Determine the (x, y) coordinate at the center of the cell enclosing the given text.  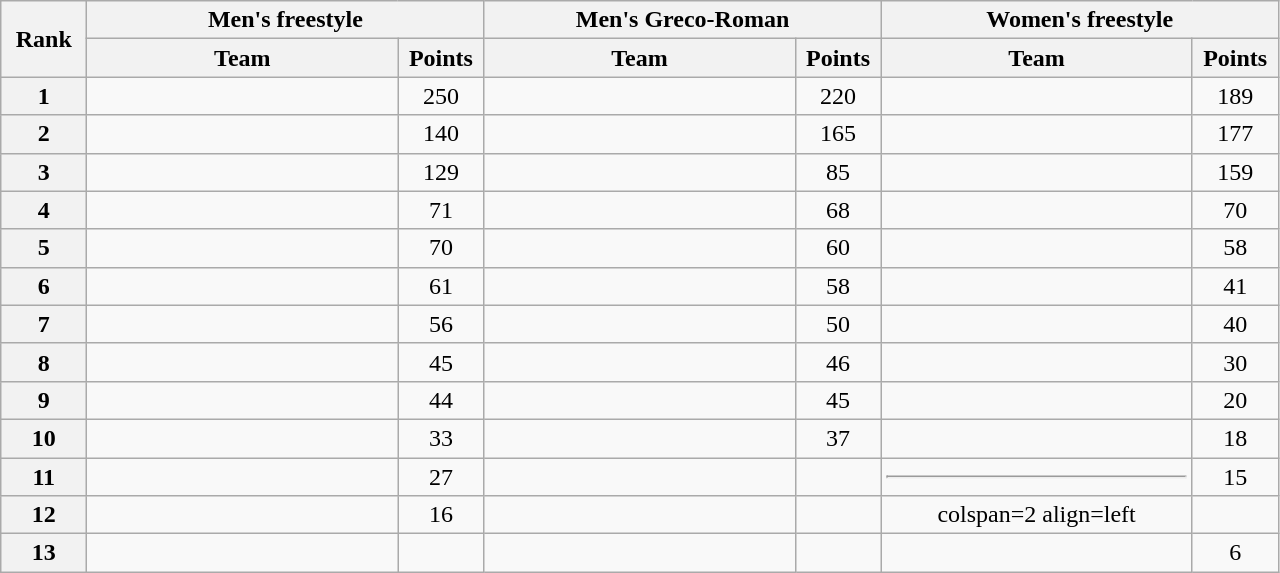
8 (44, 362)
44 (441, 400)
Men's Greco-Roman (682, 20)
5 (44, 248)
61 (441, 286)
33 (441, 438)
Women's freestyle (1080, 20)
250 (441, 96)
3 (44, 172)
Men's freestyle (286, 20)
4 (44, 210)
46 (838, 362)
177 (1235, 134)
18 (1235, 438)
27 (441, 477)
13 (44, 553)
159 (1235, 172)
60 (838, 248)
189 (1235, 96)
220 (838, 96)
11 (44, 477)
41 (1235, 286)
2 (44, 134)
40 (1235, 324)
20 (1235, 400)
7 (44, 324)
129 (441, 172)
140 (441, 134)
37 (838, 438)
50 (838, 324)
10 (44, 438)
165 (838, 134)
15 (1235, 477)
68 (838, 210)
85 (838, 172)
30 (1235, 362)
1 (44, 96)
56 (441, 324)
12 (44, 515)
71 (441, 210)
16 (441, 515)
Rank (44, 39)
colspan=2 align=left (1036, 515)
9 (44, 400)
